Find where the given text appears and provide that cell's center as [X, Y] coordinate. 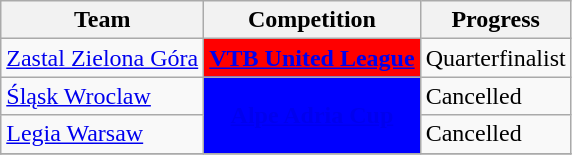
Alpe Adria Cup [312, 115]
VTB United League [312, 58]
Quarterfinalist [496, 58]
Competition [312, 20]
Progress [496, 20]
Legia Warsaw [102, 134]
Zastal Zielona Góra [102, 58]
Śląsk Wroclaw [102, 96]
Team [102, 20]
